Search for the cell housing the specified text and yield its [x, y] center coordinate. 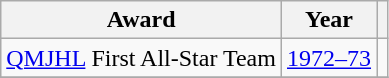
Year [328, 20]
QMJHL First All-Star Team [142, 58]
Award [142, 20]
1972–73 [328, 58]
